Pinpoint the cell where the given text exists, returning its (X, Y) midpoint coordinate. 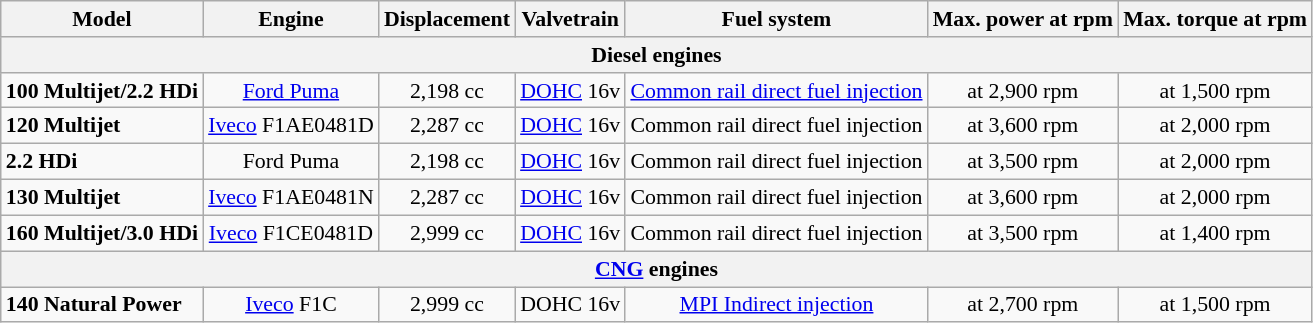
Fuel system (776, 18)
CNG engines (656, 268)
2.2 HDi (102, 161)
Iveco F1AE0481N (291, 197)
Model (102, 18)
Iveco F1C (291, 304)
at 2,700 rpm (1023, 304)
Max. power at rpm (1023, 18)
Iveco F1CE0481D (291, 233)
Max. torque at rpm (1215, 18)
140 Natural Power (102, 304)
Valvetrain (570, 18)
MPI Indirect injection (776, 304)
130 Multijet (102, 197)
Displacement (447, 18)
at 2,900 rpm (1023, 90)
160 Multijet/3.0 HDi (102, 233)
Diesel engines (656, 54)
120 Multijet (102, 125)
100 Multijet/2.2 HDi (102, 90)
Engine (291, 18)
at 1,400 rpm (1215, 233)
Iveco F1AE0481D (291, 125)
